Search for the cell housing the specified text and yield its (X, Y) center coordinate. 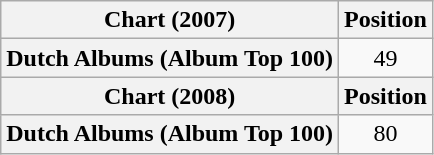
80 (386, 134)
Chart (2008) (170, 96)
Chart (2007) (170, 20)
49 (386, 58)
